Capture the cell that displays the provided text and extract its (X, Y) central coordinate. 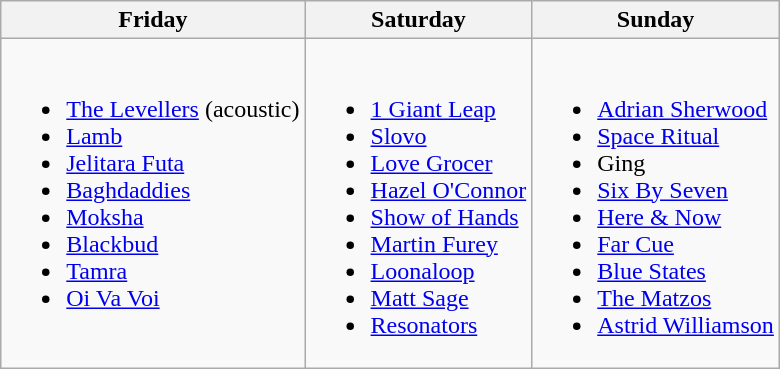
1 Giant LeapSlovoLove GrocerHazel O'ConnorShow of HandsMartin FureyLoonaloopMatt SageResonators (418, 204)
Saturday (418, 20)
Adrian SherwoodSpace RitualGingSix By SevenHere & NowFar CueBlue StatesThe MatzosAstrid Williamson (656, 204)
Sunday (656, 20)
The Levellers (acoustic)LambJelitara FutaBaghdaddiesMokshaBlackbudTamraOi Va Voi (153, 204)
Friday (153, 20)
